Scan for the cell matching the given text and deliver its (x, y) coordinate at center. 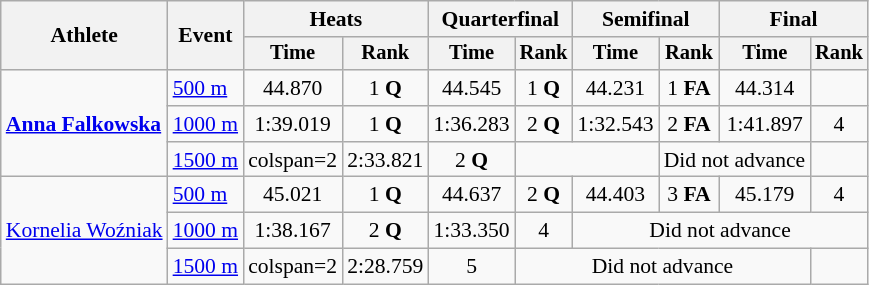
1:33.350 (471, 231)
44.231 (615, 88)
2:28.759 (385, 267)
Athlete (84, 36)
Anna Falkowska (84, 124)
Heats (336, 19)
Final (794, 19)
2 FA (690, 124)
3 FA (690, 195)
5 (471, 267)
1:32.543 (615, 124)
1 FA (690, 88)
Semifinal (646, 19)
45.179 (764, 195)
1:38.167 (292, 231)
1:39.019 (292, 124)
44.314 (764, 88)
44.403 (615, 195)
Quarterfinal (500, 19)
Kornelia Woźniak (84, 230)
45.021 (292, 195)
1:36.283 (471, 124)
Event (206, 36)
1:41.897 (764, 124)
44.545 (471, 88)
2:33.821 (385, 160)
44.637 (471, 195)
44.870 (292, 88)
